Scan for the cell matching the given text and deliver its [X, Y] coordinate at center. 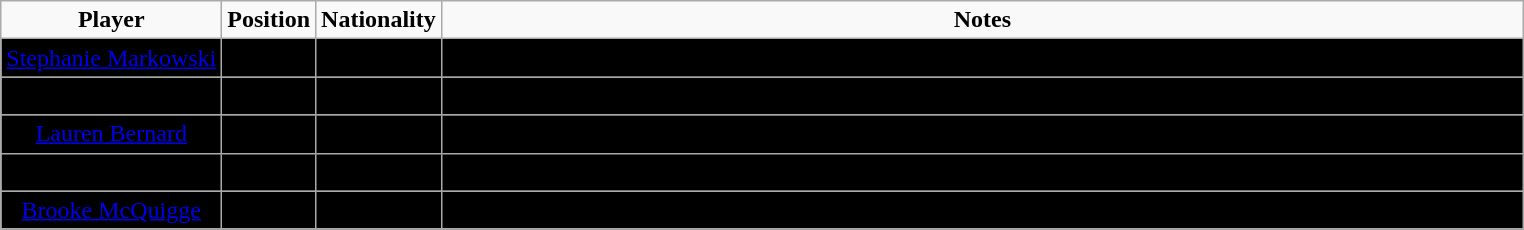
Brooke McQuigge [112, 210]
Nationality [379, 20]
Notes [982, 20]
Two-sport star at Cegep Limoilou, playing for soccer team. Captured the Quebec-Ontario Soccer Cup [982, 96]
Two-year captain with Wayzata High School [982, 172]
Enjoyed back-to-back championships with Pursuit Of Excellence in the Canadian Sport School Hockey League [982, 58]
Lauren Bernard [112, 134]
Player [112, 20]
Gabrielle David [112, 96]
Played for USA at the 2019 IIHF U18-World Championships [982, 134]
Emily Wisnewski [112, 172]
Position [269, 20]
Stephanie Markowski [112, 58]
Captured a bronze medal with Canada at the 2018 IIHF U18-World Championships [982, 210]
